Determine the (X, Y) coordinate at the center of the cell enclosing the given text.  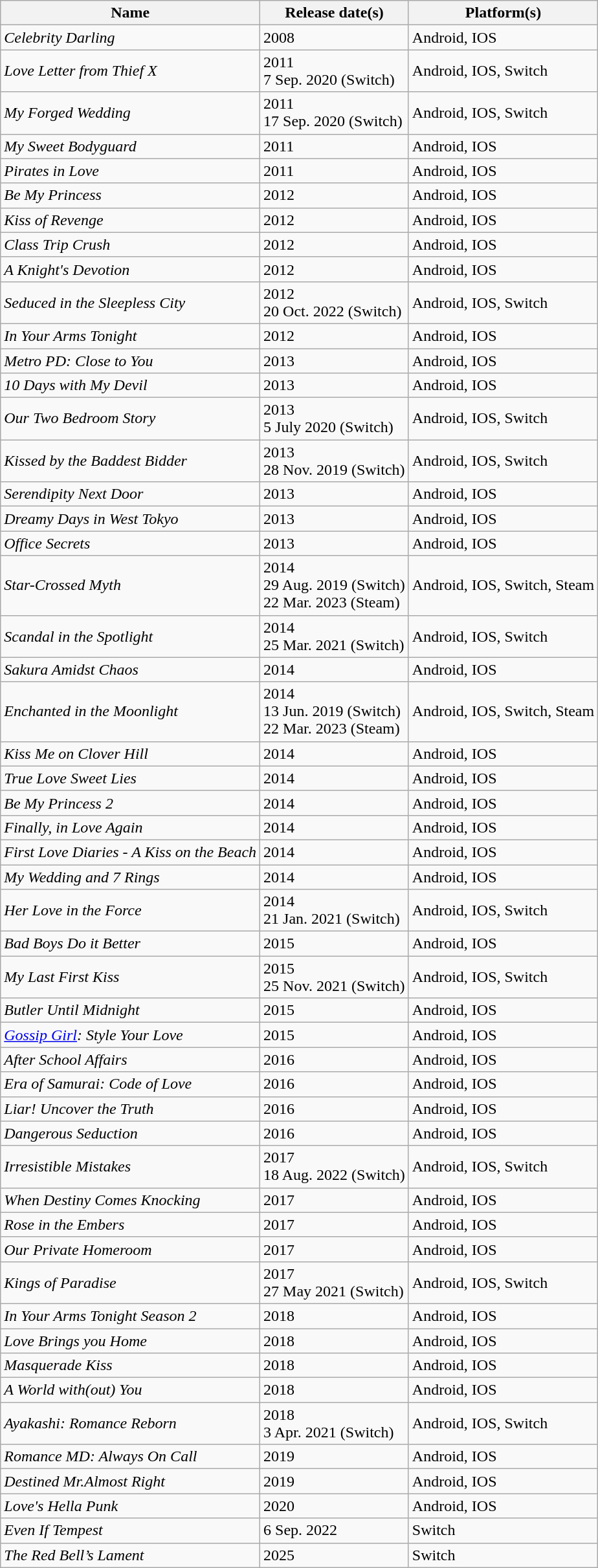
2013 28 Nov. 2019 (Switch) (335, 461)
Star-Crossed Myth (131, 585)
My Forged Wedding (131, 113)
In Your Arms Tonight (131, 336)
Office Secrets (131, 543)
Pirates in Love (131, 171)
2008 (335, 38)
2014 13 Jun. 2019 (Switch) 22 Mar. 2023 (Steam) (335, 712)
Dreamy Days in West Tokyo (131, 519)
Our Two Bedroom Story (131, 419)
My Sweet Bodyguard (131, 146)
In Your Arms Tonight Season 2 (131, 1316)
Metro PD: Close to You (131, 360)
2015 25 Nov. 2021 (Switch) (335, 977)
My Last First Kiss (131, 977)
2017 27 May 2021 (Switch) (335, 1282)
Bad Boys Do it Better (131, 944)
Dangerous Seduction (131, 1133)
Even If Tempest (131, 1530)
Kiss Me on Clover Hill (131, 754)
When Destiny Comes Knocking (131, 1200)
The Red Bell’s Lament (131, 1555)
Irresistible Mistakes (131, 1167)
Love's Hella Punk (131, 1506)
Be My Princess 2 (131, 803)
Enchanted in the Moonlight (131, 712)
Masquerade Kiss (131, 1366)
Destined Mr.Almost Right (131, 1481)
2013 5 July 2020 (Switch) (335, 419)
Butler Until Midnight (131, 1010)
Kings of Paradise (131, 1282)
Be My Princess (131, 195)
201421 Jan. 2021 (Switch) (335, 911)
Celebrity Darling (131, 38)
First Love Diaries - A Kiss on the Beach (131, 852)
Gossip Girl: Style Your Love (131, 1035)
2014 29 Aug. 2019 (Switch)22 Mar. 2023 (Steam) (335, 585)
10 Days with My Devil (131, 386)
Kissed by the Baddest Bidder (131, 461)
2018 3 Apr. 2021 (Switch) (335, 1423)
Her Love in the Force (131, 911)
Liar! Uncover the Truth (131, 1109)
Our Private Homeroom (131, 1249)
Romance MD: Always On Call (131, 1457)
Serendipity Next Door (131, 494)
2025 (335, 1555)
My Wedding and 7 Rings (131, 877)
A World with(out) You (131, 1390)
Era of Samurai: Code of Love (131, 1084)
2017 18 Aug. 2022 (Switch) (335, 1167)
2020 (335, 1506)
Finally, in Love Again (131, 827)
Ayakashi: Romance Reborn (131, 1423)
Class Trip Crush (131, 245)
Sakura Amidst Chaos (131, 670)
Rose in the Embers (131, 1225)
Scandal in the Spotlight (131, 637)
Seduced in the Sleepless City (131, 303)
6 Sep. 2022 (335, 1530)
Release date(s) (335, 13)
2011 7 Sep. 2020 (Switch) (335, 71)
Kiss of Revenge (131, 220)
2012 20 Oct. 2022 (Switch) (335, 303)
Love Brings you Home (131, 1341)
2014 25 Mar. 2021 (Switch) (335, 637)
Name (131, 13)
Love Letter from Thief X (131, 71)
After School Affairs (131, 1060)
2011 17 Sep. 2020 (Switch) (335, 113)
True Love Sweet Lies (131, 778)
A Knight's Devotion (131, 269)
Platform(s) (503, 13)
